Return [x, y] of the center of cell containing provided text 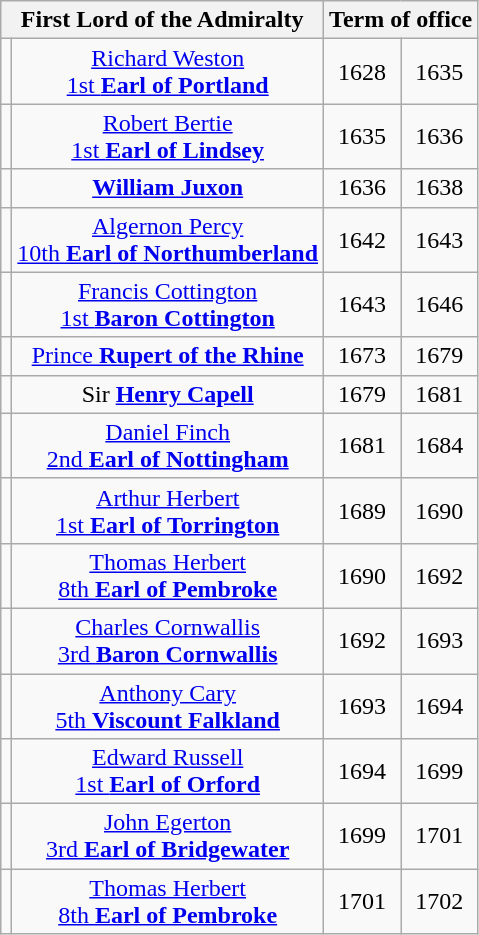
First Lord of the Admiralty [162, 20]
1684 [440, 446]
Charles Cornwallis3rd Baron Cornwallis [168, 640]
Algernon Percy10th Earl of Northumberland [168, 240]
Arthur Herbert1st Earl of Torrington [168, 510]
Robert Bertie1st Earl of Lindsey [168, 136]
Daniel Finch2nd Earl of Nottingham [168, 446]
1702 [440, 902]
Prince Rupert of the Rhine [168, 356]
Anthony Cary5th Viscount Falkland [168, 706]
1673 [362, 356]
Richard Weston1st Earl of Portland [168, 72]
1638 [440, 188]
Edward Russell1st Earl of Orford [168, 772]
Term of office [401, 20]
William Juxon [168, 188]
1689 [362, 510]
Francis Cottington1st Baron Cottington [168, 304]
Sir Henry Capell [168, 394]
1642 [362, 240]
1628 [362, 72]
John Egerton3rd Earl of Bridgewater [168, 836]
1646 [440, 304]
